Return [x, y] of the center of cell containing provided text 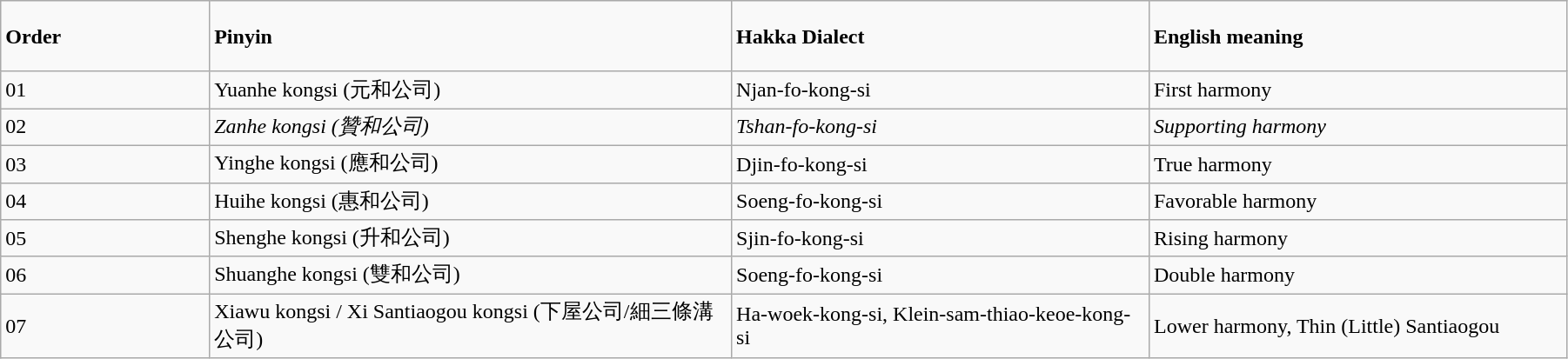
Shenghe kongsi (升和公司) [471, 238]
Djin-fo-kong-si [941, 163]
True harmony [1357, 163]
Tshan-fo-kong-si [941, 127]
First harmony [1357, 90]
Lower harmony, Thin (Little) Santiaogou [1357, 326]
Double harmony [1357, 275]
Yuanhe kongsi (元和公司) [471, 90]
Order [105, 37]
Rising harmony [1357, 238]
Xiawu kongsi / Xi Santiaogou kongsi (下屋公司/細三條溝公司) [471, 326]
Ha-woek-kong-si, Klein-sam-thiao-keoe-kong-si [941, 326]
Huihe kongsi (惠和公司) [471, 202]
Yinghe kongsi (應和公司) [471, 163]
Pinyin [471, 37]
02 [105, 127]
Favorable harmony [1357, 202]
Zanhe kongsi (贊和公司) [471, 127]
06 [105, 275]
Hakka Dialect [941, 37]
03 [105, 163]
07 [105, 326]
Njan-fo-kong-si [941, 90]
English meaning [1357, 37]
01 [105, 90]
Sjin-fo-kong-si [941, 238]
04 [105, 202]
Supporting harmony [1357, 127]
05 [105, 238]
Shuanghe kongsi (雙和公司) [471, 275]
